Return the (X, Y) coordinate for the center point of the cell that contains the specified text.  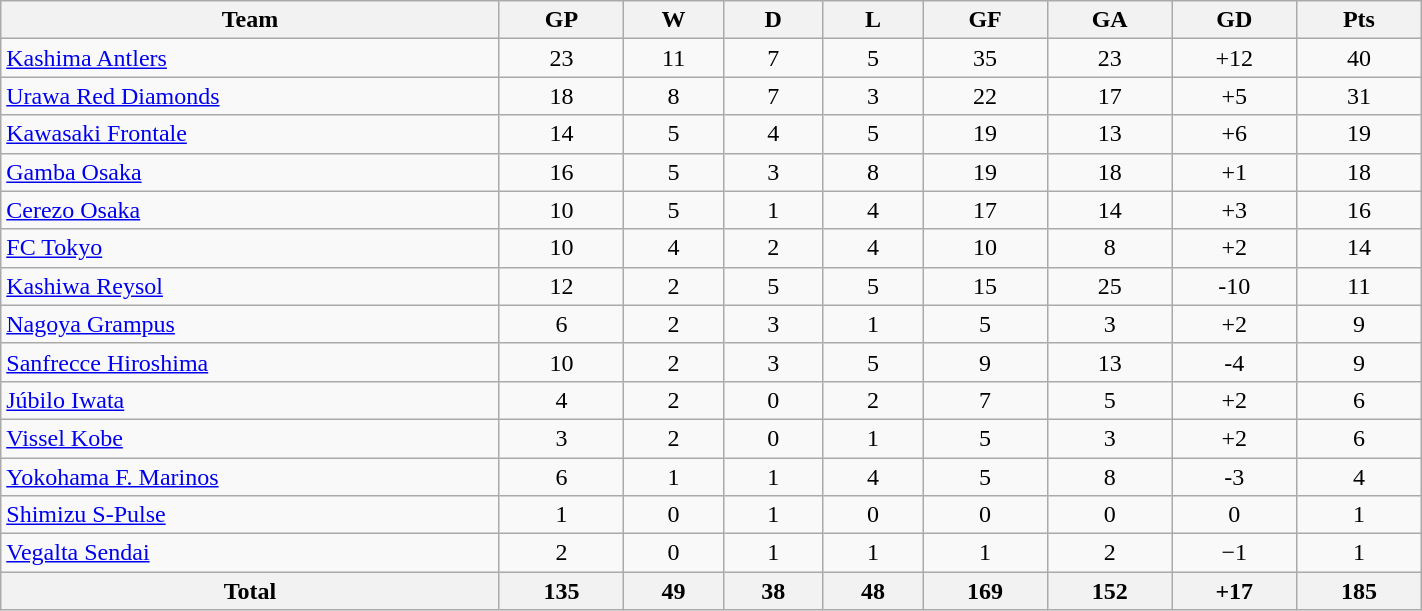
Cerezo Osaka (250, 210)
31 (1360, 96)
Vegalta Sendai (250, 553)
GA (1110, 20)
-3 (1234, 477)
-10 (1234, 286)
Total (250, 591)
L (873, 20)
38 (773, 591)
+12 (1234, 58)
Yokohama F. Marinos (250, 477)
Team (250, 20)
GD (1234, 20)
185 (1360, 591)
Gamba Osaka (250, 172)
Nagoya Grampus (250, 324)
135 (562, 591)
35 (986, 58)
Kashiwa Reysol (250, 286)
GP (562, 20)
169 (986, 591)
15 (986, 286)
+6 (1234, 134)
40 (1360, 58)
+5 (1234, 96)
+3 (1234, 210)
152 (1110, 591)
+17 (1234, 591)
-4 (1234, 362)
25 (1110, 286)
49 (674, 591)
Júbilo Iwata (250, 400)
Vissel Kobe (250, 438)
Kawasaki Frontale (250, 134)
+1 (1234, 172)
Pts (1360, 20)
GF (986, 20)
FC Tokyo (250, 248)
48 (873, 591)
W (674, 20)
Shimizu S-Pulse (250, 515)
D (773, 20)
Kashima Antlers (250, 58)
Sanfrecce Hiroshima (250, 362)
Urawa Red Diamonds (250, 96)
22 (986, 96)
12 (562, 286)
−1 (1234, 553)
